Pinpoint the cell where the given text exists, returning its [X, Y] midpoint coordinate. 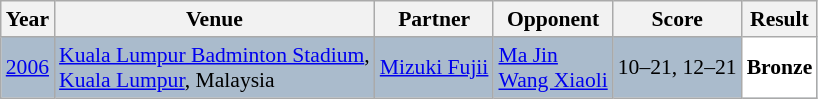
Opponent [552, 19]
Ma Jin Wang Xiaoli [552, 68]
Year [28, 19]
2006 [28, 68]
Mizuki Fujii [434, 68]
Bronze [780, 68]
Partner [434, 19]
10–21, 12–21 [678, 68]
Venue [214, 19]
Kuala Lumpur Badminton Stadium,Kuala Lumpur, Malaysia [214, 68]
Result [780, 19]
Score [678, 19]
